Find where the given text appears and provide that cell's center as (X, Y) coordinate. 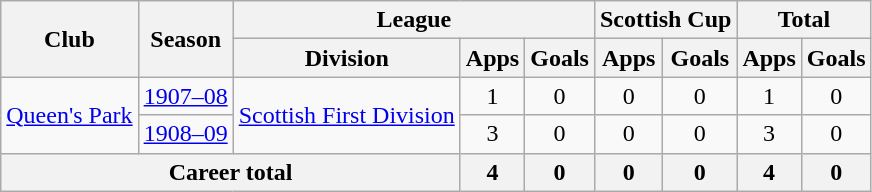
League (414, 20)
1908–09 (186, 134)
Queen's Park (70, 115)
Season (186, 39)
Career total (231, 172)
Club (70, 39)
Division (346, 58)
Scottish First Division (346, 115)
Scottish Cup (665, 20)
1907–08 (186, 96)
Total (804, 20)
